Capture the cell that displays the provided text and extract its (X, Y) central coordinate. 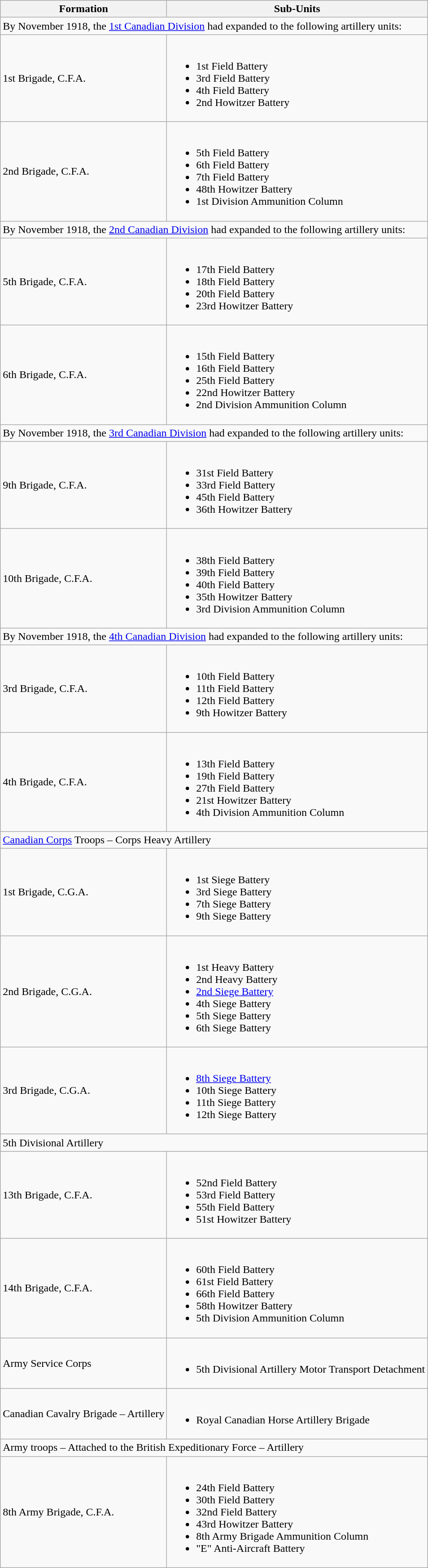
38th Field Battery39th Field Battery40th Field Battery35th Howitzer Battery3rd Division Ammunition Column (297, 578)
8th Army Brigade, C.F.A. (83, 1512)
By November 1918, the 1st Canadian Division had expanded to the following artillery units: (214, 26)
Army Service Corps (83, 1363)
8th Siege Battery10th Siege Battery11th Siege Battery12th Siege Battery (297, 1091)
9th Brigade, C.F.A. (83, 485)
Army troops – Attached to the British Expeditionary Force – Artillery (214, 1448)
1st Brigade, C.G.A. (83, 892)
Canadian Corps Troops – Corps Heavy Artillery (214, 840)
By November 1918, the 4th Canadian Division had expanded to the following artillery units: (214, 636)
5th Divisional Artillery Motor Transport Detachment (297, 1363)
5th Brigade, C.F.A. (83, 282)
By November 1918, the 3rd Canadian Division had expanded to the following artillery units: (214, 433)
3rd Brigade, C.F.A. (83, 688)
52nd Field Battery53rd Field Battery55th Field Battery51st Howitzer Battery (297, 1195)
6th Brigade, C.F.A. (83, 374)
17th Field Battery18th Field Battery20th Field Battery23rd Howitzer Battery (297, 282)
Canadian Cavalry Brigade – Artillery (83, 1414)
13th Field Battery19th Field Battery27th Field Battery21st Howitzer Battery4th Division Ammunition Column (297, 781)
4th Brigade, C.F.A. (83, 781)
Royal Canadian Horse Artillery Brigade (297, 1414)
1st Heavy Battery2nd Heavy Battery2nd Siege Battery4th Siege Battery5th Siege Battery6th Siege Battery (297, 991)
1st Field Battery3rd Field Battery4th Field Battery2nd Howitzer Battery (297, 78)
2nd Brigade, C.F.A. (83, 172)
10th Brigade, C.F.A. (83, 578)
31st Field Battery33rd Field Battery45th Field Battery36th Howitzer Battery (297, 485)
3rd Brigade, C.G.A. (83, 1091)
Sub-Units (297, 9)
60th Field Battery61st Field Battery66th Field Battery58th Howitzer Battery5th Division Ammunition Column (297, 1288)
13th Brigade, C.F.A. (83, 1195)
15th Field Battery16th Field Battery25th Field Battery22nd Howitzer Battery2nd Division Ammunition Column (297, 374)
14th Brigade, C.F.A. (83, 1288)
5th Field Battery6th Field Battery7th Field Battery48th Howitzer Battery1st Division Ammunition Column (297, 172)
By November 1918, the 2nd Canadian Division had expanded to the following artillery units: (214, 229)
10th Field Battery11th Field Battery12th Field Battery9th Howitzer Battery (297, 688)
2nd Brigade, C.G.A. (83, 991)
1st Siege Battery3rd Siege Battery7th Siege Battery9th Siege Battery (297, 892)
24th Field Battery30th Field Battery32nd Field Battery43rd Howitzer Battery8th Army Brigade Ammunition Column"E" Anti-Aircraft Battery (297, 1512)
5th Divisional Artillery (214, 1143)
1st Brigade, C.F.A. (83, 78)
Formation (83, 9)
